Return (X, Y) of the center of cell containing provided text 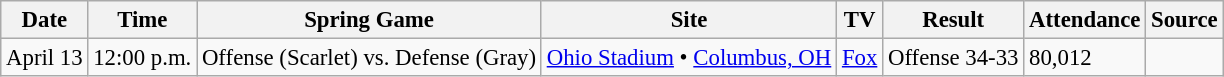
Result (954, 20)
Source (1184, 20)
12:00 p.m. (142, 58)
Fox (860, 58)
April 13 (44, 58)
Ohio Stadium • Columbus, OH (688, 58)
80,012 (1085, 58)
Site (688, 20)
TV (860, 20)
Spring Game (370, 20)
Time (142, 20)
Date (44, 20)
Offense 34-33 (954, 58)
Offense (Scarlet) vs. Defense (Gray) (370, 58)
Attendance (1085, 20)
